Detect which cell encompasses the target text, then output its [X, Y] center coordinate. 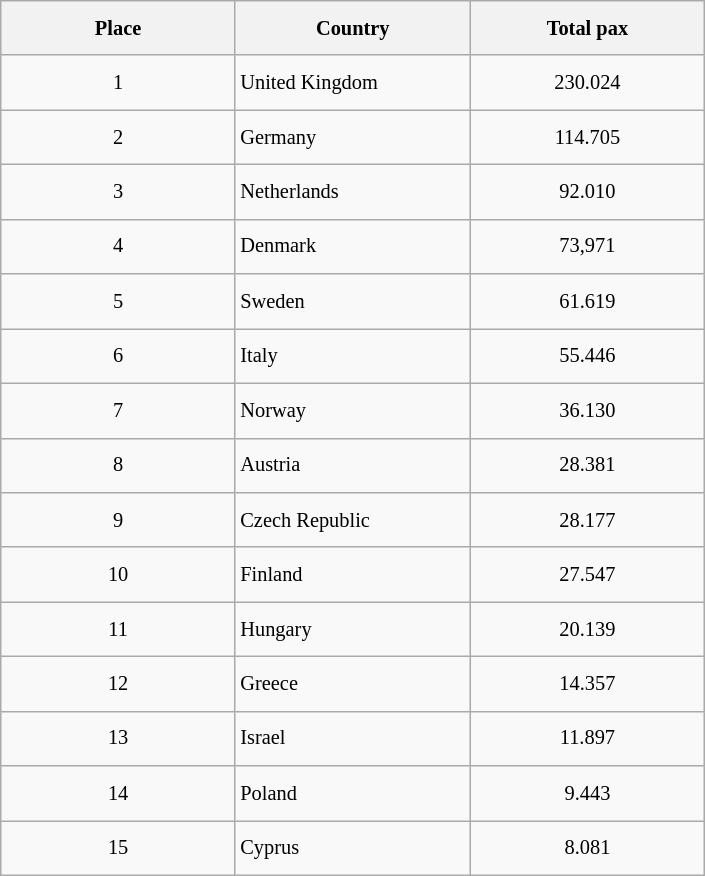
Greece [352, 684]
36.130 [588, 410]
73,971 [588, 246]
9.443 [588, 794]
6 [118, 356]
10 [118, 574]
1 [118, 82]
114.705 [588, 138]
United Kingdom [352, 82]
Denmark [352, 246]
230.024 [588, 82]
Country [352, 28]
14.357 [588, 684]
27.547 [588, 574]
Place [118, 28]
12 [118, 684]
Hungary [352, 630]
Italy [352, 356]
92.010 [588, 192]
11.897 [588, 738]
Czech Republic [352, 520]
55.446 [588, 356]
28.177 [588, 520]
Cyprus [352, 848]
Poland [352, 794]
13 [118, 738]
4 [118, 246]
2 [118, 138]
14 [118, 794]
Germany [352, 138]
Norway [352, 410]
61.619 [588, 302]
Austria [352, 466]
9 [118, 520]
20.139 [588, 630]
3 [118, 192]
Sweden [352, 302]
Finland [352, 574]
11 [118, 630]
8 [118, 466]
8.081 [588, 848]
5 [118, 302]
28.381 [588, 466]
7 [118, 410]
Israel [352, 738]
Netherlands [352, 192]
Total pax [588, 28]
15 [118, 848]
